Locate the cell with the specified text and output its [X, Y] center coordinate. 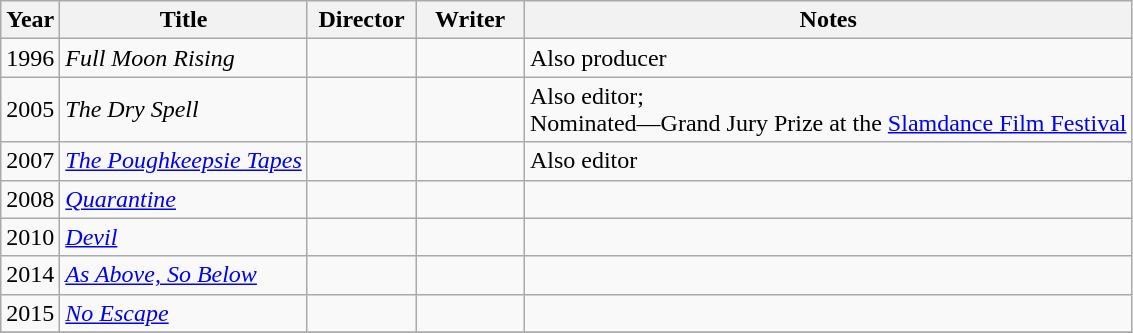
1996 [30, 58]
Title [184, 20]
Also editor;Nominated—Grand Jury Prize at the Slamdance Film Festival [828, 110]
2008 [30, 199]
Year [30, 20]
As Above, So Below [184, 275]
Writer [470, 20]
Devil [184, 237]
2015 [30, 313]
2010 [30, 237]
Notes [828, 20]
The Poughkeepsie Tapes [184, 161]
2005 [30, 110]
The Dry Spell [184, 110]
Director [362, 20]
Also producer [828, 58]
Also editor [828, 161]
Full Moon Rising [184, 58]
2007 [30, 161]
No Escape [184, 313]
Quarantine [184, 199]
2014 [30, 275]
